Search for the cell housing the specified text and yield its [X, Y] center coordinate. 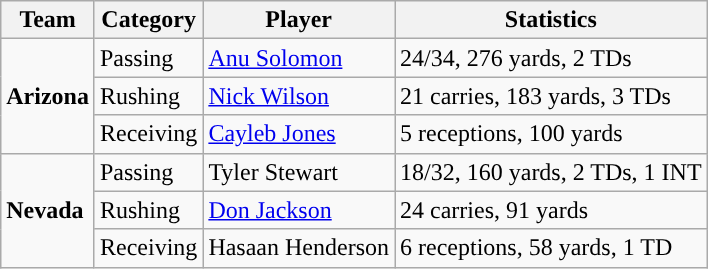
Nevada [48, 210]
Category [148, 20]
Anu Solomon [299, 58]
6 receptions, 58 yards, 1 TD [552, 248]
Cayleb Jones [299, 134]
21 carries, 183 yards, 3 TDs [552, 96]
Statistics [552, 20]
Team [48, 20]
Player [299, 20]
Arizona [48, 96]
Nick Wilson [299, 96]
18/32, 160 yards, 2 TDs, 1 INT [552, 172]
Tyler Stewart [299, 172]
Hasaan Henderson [299, 248]
5 receptions, 100 yards [552, 134]
24/34, 276 yards, 2 TDs [552, 58]
24 carries, 91 yards [552, 210]
Don Jackson [299, 210]
